From the cell containing the given text, extract its center point as [x, y] coordinate. 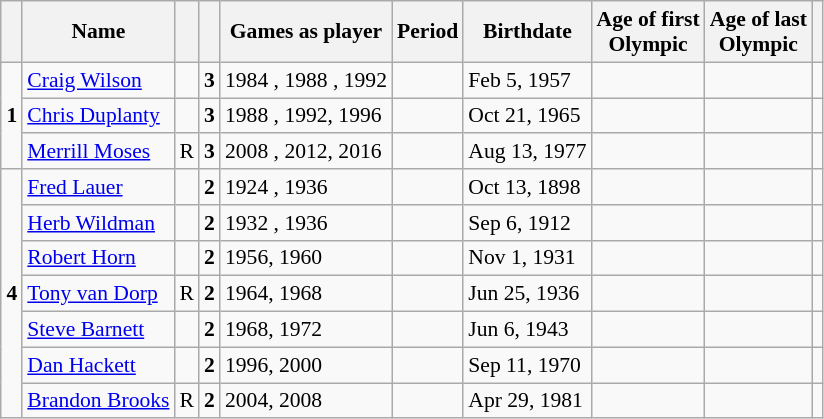
Herb Wildman [98, 223]
Age of lastOlympic [758, 32]
Brandon Brooks [98, 401]
1956, 1960 [306, 258]
1964, 1968 [306, 294]
Apr 29, 1981 [527, 401]
1996, 2000 [306, 365]
Feb 5, 1957 [527, 80]
2004, 2008 [306, 401]
2008 , 2012, 2016 [306, 152]
1932 , 1936 [306, 223]
Chris Duplanty [98, 116]
Craig Wilson [98, 80]
1984 , 1988 , 1992 [306, 80]
Tony van Dorp [98, 294]
1988 , 1992, 1996 [306, 116]
Dan Hackett [98, 365]
Sep 6, 1912 [527, 223]
1924 , 1936 [306, 187]
Merrill Moses [98, 152]
Name [98, 32]
4 [12, 294]
Oct 21, 1965 [527, 116]
Aug 13, 1977 [527, 152]
Birthdate [527, 32]
Jun 25, 1936 [527, 294]
Jun 6, 1943 [527, 330]
1 [12, 116]
Robert Horn [98, 258]
Period [428, 32]
Oct 13, 1898 [527, 187]
Nov 1, 1931 [527, 258]
Age of firstOlympic [648, 32]
Sep 11, 1970 [527, 365]
Steve Barnett [98, 330]
1968, 1972 [306, 330]
Games as player [306, 32]
Fred Lauer [98, 187]
